From the cell containing the given text, extract its center point as (x, y) coordinate. 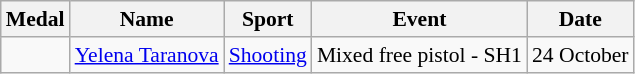
Shooting (268, 55)
Name (147, 19)
Date (580, 19)
Mixed free pistol - SH1 (420, 55)
Medal (36, 19)
24 October (580, 55)
Event (420, 19)
Yelena Taranova (147, 55)
Sport (268, 19)
